Pinpoint the cell where the given text exists, returning its (x, y) midpoint coordinate. 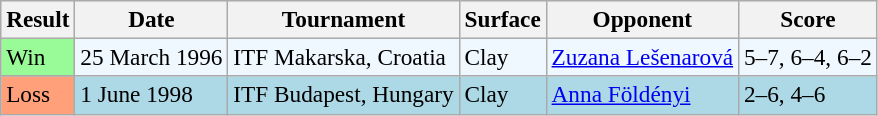
25 March 1996 (152, 57)
Tournament (344, 19)
ITF Budapest, Hungary (344, 95)
Score (808, 19)
Anna Földényi (642, 95)
2–6, 4–6 (808, 95)
ITF Makarska, Croatia (344, 57)
Date (152, 19)
Opponent (642, 19)
1 June 1998 (152, 95)
5–7, 6–4, 6–2 (808, 57)
Loss (38, 95)
Zuzana Lešenarová (642, 57)
Result (38, 19)
Surface (502, 19)
Win (38, 57)
